Find where the given text appears and provide that cell's center as (X, Y) coordinate. 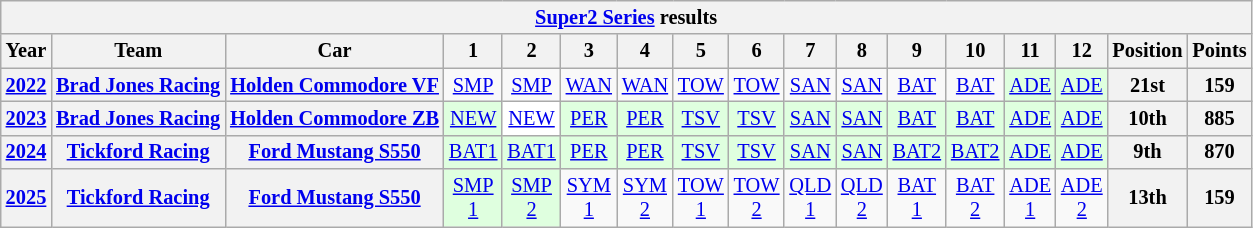
Points (1219, 51)
Super2 Series results (626, 17)
2025 (26, 198)
SYM1 (589, 198)
Position (1148, 51)
10 (975, 51)
Year (26, 51)
21st (1148, 85)
TOW1 (701, 198)
SMP2 (531, 198)
SMP1 (473, 198)
2024 (26, 152)
QLD2 (862, 198)
2022 (26, 85)
QLD1 (810, 198)
ADE1 (1030, 198)
9 (917, 51)
9th (1148, 152)
TOW2 (757, 198)
885 (1219, 118)
3 (589, 51)
2023 (26, 118)
ADE2 (1082, 198)
8 (862, 51)
7 (810, 51)
2 (531, 51)
11 (1030, 51)
1 (473, 51)
13th (1148, 198)
Car (334, 51)
5 (701, 51)
870 (1219, 152)
6 (757, 51)
SYM2 (645, 198)
12 (1082, 51)
Holden Commodore ZB (334, 118)
10th (1148, 118)
Holden Commodore VF (334, 85)
4 (645, 51)
Team (138, 51)
